Return [X, Y] of the center of cell containing provided text 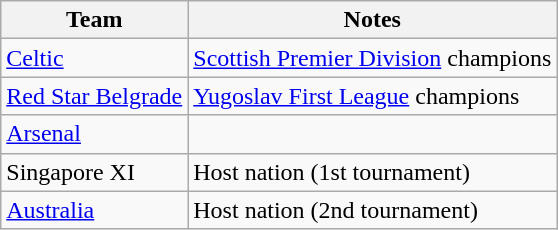
Scottish Premier Division champions [372, 58]
Red Star Belgrade [94, 96]
Host nation (1st tournament) [372, 172]
Yugoslav First League champions [372, 96]
Host nation (2nd tournament) [372, 210]
Notes [372, 20]
Arsenal [94, 134]
Singapore XI [94, 172]
Australia [94, 210]
Celtic [94, 58]
Team [94, 20]
